Locate the cell with the specified text and output its [X, Y] center coordinate. 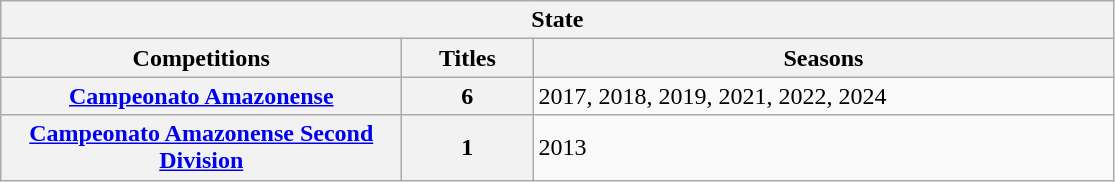
Seasons [824, 58]
6 [468, 96]
Campeonato Amazonense Second Division [202, 148]
State [558, 20]
2013 [824, 148]
2017, 2018, 2019, 2021, 2022, 2024 [824, 96]
Competitions [202, 58]
1 [468, 148]
Titles [468, 58]
Campeonato Amazonense [202, 96]
